From the cell containing the given text, extract its center point as [x, y] coordinate. 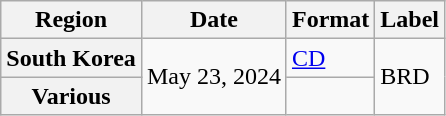
May 23, 2024 [214, 77]
South Korea [72, 58]
Various [72, 96]
Label [410, 20]
Date [214, 20]
Region [72, 20]
BRD [410, 77]
Format [330, 20]
CD [330, 58]
